From the cell containing the given text, extract its center point as [x, y] coordinate. 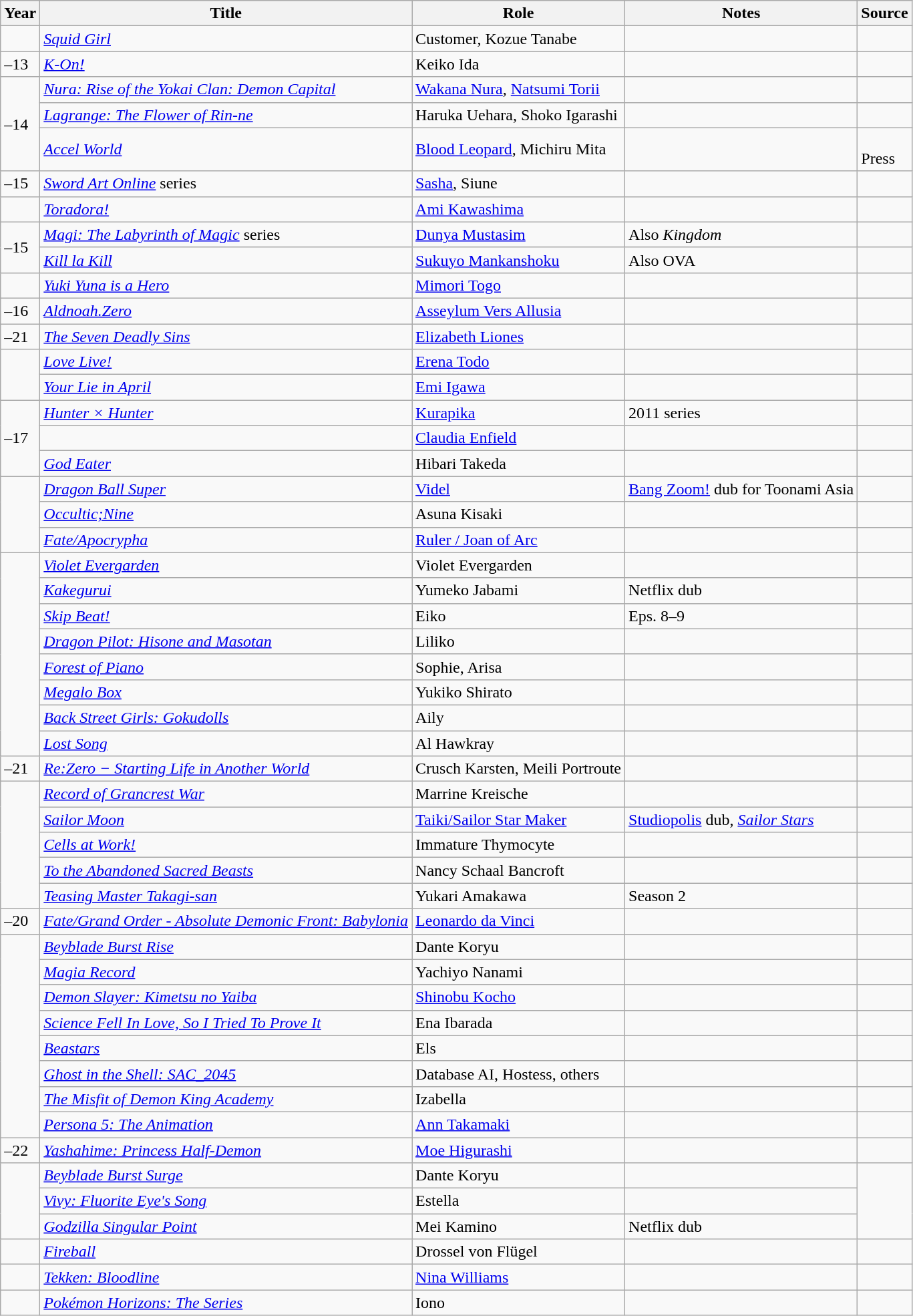
Liliko [518, 641]
Aily [518, 717]
Estella [518, 1201]
Mei Kamino [518, 1226]
Moe Higurashi [518, 1150]
Erena Todo [518, 362]
–13 [20, 64]
Title [226, 13]
Re:Zero − Starting Life in Another World [226, 769]
Press [884, 150]
–20 [20, 921]
Customer, Kozue Tanabe [518, 39]
Eiko [518, 616]
Ann Takamaki [518, 1124]
Nancy Schaal Bancroft [518, 870]
Asseylum Vers Allusia [518, 311]
Science Fell In Love, So I Tried To Prove It [226, 1023]
Tekken: Bloodline [226, 1277]
Lagrange: The Flower of Rin-ne [226, 115]
Skip Beat! [226, 616]
Immature Thymocyte [518, 845]
Dragon Ball Super [226, 489]
Blood Leopard, Michiru Mita [518, 150]
Vivy: Fluorite Eye's Song [226, 1201]
Beyblade Burst Surge [226, 1176]
Ami Kawashima [518, 209]
Hunter × Hunter [226, 413]
Nura: Rise of the Yokai Clan: Demon Capital [226, 90]
Asuna Kisaki [518, 514]
Fireball [226, 1252]
Videl [518, 489]
Kurapika [518, 413]
Els [518, 1048]
–16 [20, 311]
Also Kingdom [741, 234]
Sword Art Online series [226, 184]
Megalo Box [226, 692]
Cells at Work! [226, 845]
Aldnoah.Zero [226, 311]
To the Abandoned Sacred Beasts [226, 870]
Godzilla Singular Point [226, 1226]
Also OVA [741, 260]
Beyblade Burst Rise [226, 947]
Demon Slayer: Kimetsu no Yaiba [226, 997]
Pokémon Horizons: The Series [226, 1303]
Wakana Nura, Natsumi Torii [518, 90]
Leonardo da Vinci [518, 921]
Magi: The Labyrinth of Magic series [226, 234]
Occultic;Nine [226, 514]
Yukari Amakawa [518, 896]
Notes [741, 13]
Crusch Karsten, Meili Portroute [518, 769]
Sailor Moon [226, 820]
2011 series [741, 413]
–14 [20, 124]
Izabella [518, 1099]
Iono [518, 1303]
Yachiyo Nanami [518, 972]
Role [518, 13]
Your Lie in April [226, 387]
Haruka Uehara, Shoko Igarashi [518, 115]
Back Street Girls: Gokudolls [226, 717]
Accel World [226, 150]
Elizabeth Liones [518, 336]
Fate/Grand Order - Absolute Demonic Front: Babylonia [226, 921]
K-On! [226, 64]
Dunya Mustasim [518, 234]
Yumeko Jabami [518, 591]
Sasha, Siune [518, 184]
–17 [20, 438]
Toradora! [226, 209]
Keiko Ida [518, 64]
The Seven Deadly Sins [226, 336]
Ena Ibarada [518, 1023]
Kakegurui [226, 591]
Record of Grancrest War [226, 794]
–22 [20, 1150]
Teasing Master Takagi-san [226, 896]
Ruler / Joan of Arc [518, 540]
The Misfit of Demon King Academy [226, 1099]
Drossel von Flügel [518, 1252]
Beastars [226, 1048]
Sukuyo Mankanshoku [518, 260]
Yukiko Shirato [518, 692]
Source [884, 13]
Magia Record [226, 972]
Year [20, 13]
Fate/Apocrypha [226, 540]
Bang Zoom! dub for Toonami Asia [741, 489]
Yuki Yuna is a Hero [226, 285]
Database AI, Hostess, others [518, 1074]
Squid Girl [226, 39]
Eps. 8–9 [741, 616]
Sophie, Arisa [518, 667]
God Eater [226, 464]
Marrine Kreische [518, 794]
Al Hawkray [518, 744]
Yashahime: Princess Half-Demon [226, 1150]
Claudia Enfield [518, 438]
Dragon Pilot: Hisone and Masotan [226, 641]
Season 2 [741, 896]
Emi Igawa [518, 387]
Hibari Takeda [518, 464]
Ghost in the Shell: SAC_2045 [226, 1074]
Nina Williams [518, 1277]
Shinobu Kocho [518, 997]
Taiki/Sailor Star Maker [518, 820]
Forest of Piano [226, 667]
Persona 5: The Animation [226, 1124]
Lost Song [226, 744]
Mimori Togo [518, 285]
Kill la Kill [226, 260]
Love Live! [226, 362]
Studiopolis dub, Sailor Stars [741, 820]
